Detect which cell encompasses the target text, then output its (x, y) center coordinate. 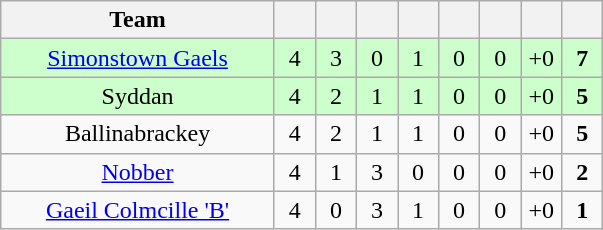
Nobber (138, 172)
Syddan (138, 96)
Ballinabrackey (138, 134)
Simonstown Gaels (138, 58)
Gaeil Colmcille 'B' (138, 210)
Team (138, 20)
7 (582, 58)
